For the text-containing cell, return its midpoint in (x, y) coordinate format. 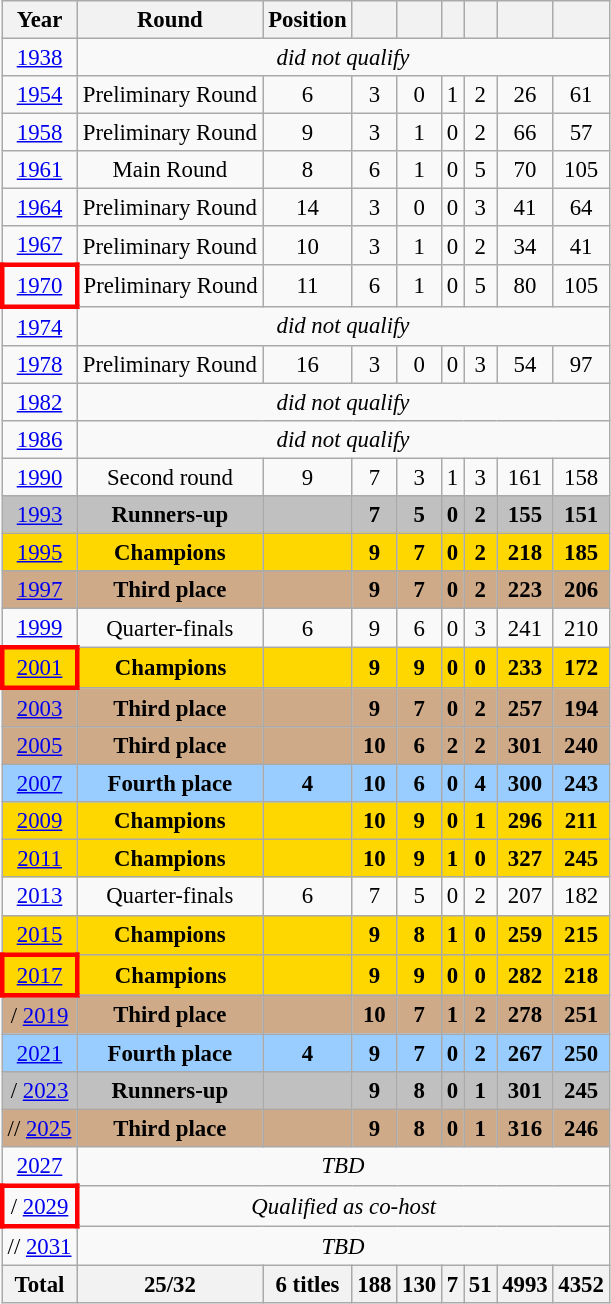
215 (581, 934)
1967 (40, 246)
54 (525, 364)
2027 (40, 1166)
1970 (40, 286)
Main Round (170, 170)
282 (525, 974)
206 (581, 590)
70 (525, 170)
250 (581, 1053)
207 (525, 897)
185 (581, 552)
1964 (40, 208)
Total (40, 1285)
182 (581, 897)
1954 (40, 95)
161 (525, 477)
/ 2029 (40, 1206)
2017 (40, 974)
158 (581, 477)
2007 (40, 784)
25/32 (170, 1285)
57 (581, 133)
259 (525, 934)
240 (581, 746)
211 (581, 821)
Second round (170, 477)
4993 (525, 1285)
188 (374, 1285)
// 2031 (40, 1246)
51 (480, 1285)
243 (581, 784)
1993 (40, 515)
2009 (40, 821)
34 (525, 246)
151 (581, 515)
/ 2019 (40, 1014)
1995 (40, 552)
210 (581, 628)
316 (525, 1128)
14 (308, 208)
2013 (40, 897)
1999 (40, 628)
26 (525, 95)
278 (525, 1014)
2021 (40, 1053)
296 (525, 821)
251 (581, 1014)
64 (581, 208)
6 titles (308, 1285)
1958 (40, 133)
1938 (40, 58)
172 (581, 668)
80 (525, 286)
241 (525, 628)
97 (581, 364)
61 (581, 95)
1961 (40, 170)
2015 (40, 934)
233 (525, 668)
194 (581, 708)
Position (308, 20)
1974 (40, 326)
4352 (581, 1285)
2011 (40, 859)
327 (525, 859)
Round (170, 20)
155 (525, 515)
/ 2023 (40, 1091)
1986 (40, 439)
267 (525, 1053)
2005 (40, 746)
11 (308, 286)
Year (40, 20)
2001 (40, 668)
16 (308, 364)
1990 (40, 477)
1982 (40, 402)
300 (525, 784)
1997 (40, 590)
// 2025 (40, 1128)
257 (525, 708)
2003 (40, 708)
223 (525, 590)
246 (581, 1128)
130 (420, 1285)
Qualified as co-host (343, 1206)
1978 (40, 364)
66 (525, 133)
